Scan for the cell matching the given text and deliver its (x, y) coordinate at center. 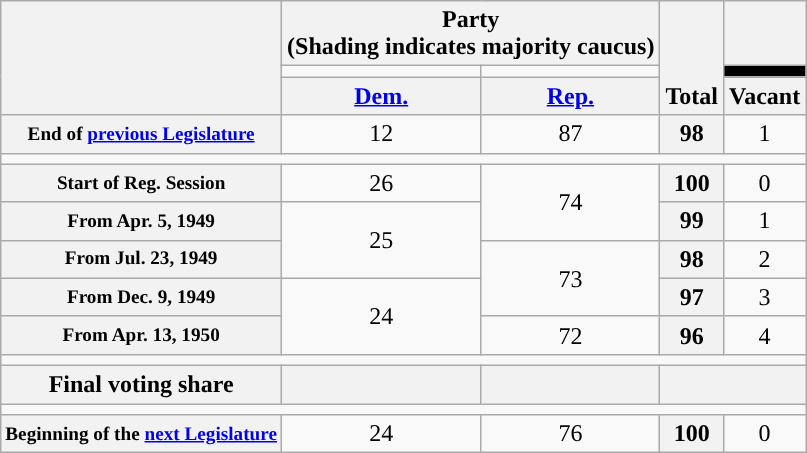
76 (570, 434)
Total (692, 58)
From Apr. 5, 1949 (142, 221)
From Jul. 23, 1949 (142, 259)
97 (692, 297)
Vacant (764, 96)
25 (382, 240)
Beginning of the next Legislature (142, 434)
96 (692, 335)
Rep. (570, 96)
4 (764, 335)
12 (382, 134)
99 (692, 221)
3 (764, 297)
87 (570, 134)
26 (382, 183)
73 (570, 278)
Party (Shading indicates majority caucus) (471, 34)
Start of Reg. Session (142, 183)
Final voting share (142, 384)
From Apr. 13, 1950 (142, 335)
End of previous Legislature (142, 134)
2 (764, 259)
Dem. (382, 96)
72 (570, 335)
From Dec. 9, 1949 (142, 297)
74 (570, 202)
